From the cell containing the given text, extract its center point as (X, Y) coordinate. 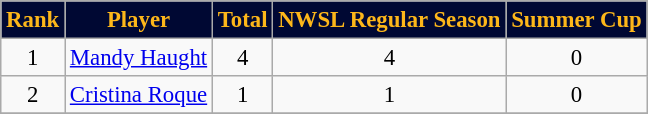
Rank (33, 20)
Summer Cup (576, 20)
Cristina Roque (139, 95)
Player (139, 20)
NWSL Regular Season (390, 20)
2 (33, 95)
Mandy Haught (139, 58)
Total (242, 20)
